Scan for the cell matching the given text and deliver its (x, y) coordinate at center. 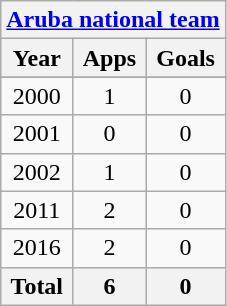
2002 (37, 172)
2001 (37, 134)
2016 (37, 248)
6 (110, 286)
Total (37, 286)
2000 (37, 96)
Goals (186, 58)
2011 (37, 210)
Year (37, 58)
Apps (110, 58)
Aruba national team (113, 20)
